Find where the given text appears and provide that cell's center as [X, Y] coordinate. 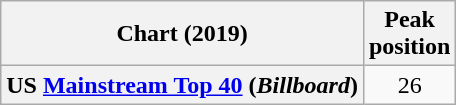
Chart (2019) [182, 34]
26 [409, 85]
Peakposition [409, 34]
US Mainstream Top 40 (Billboard) [182, 85]
